Locate the cell with the specified text and output its (x, y) center coordinate. 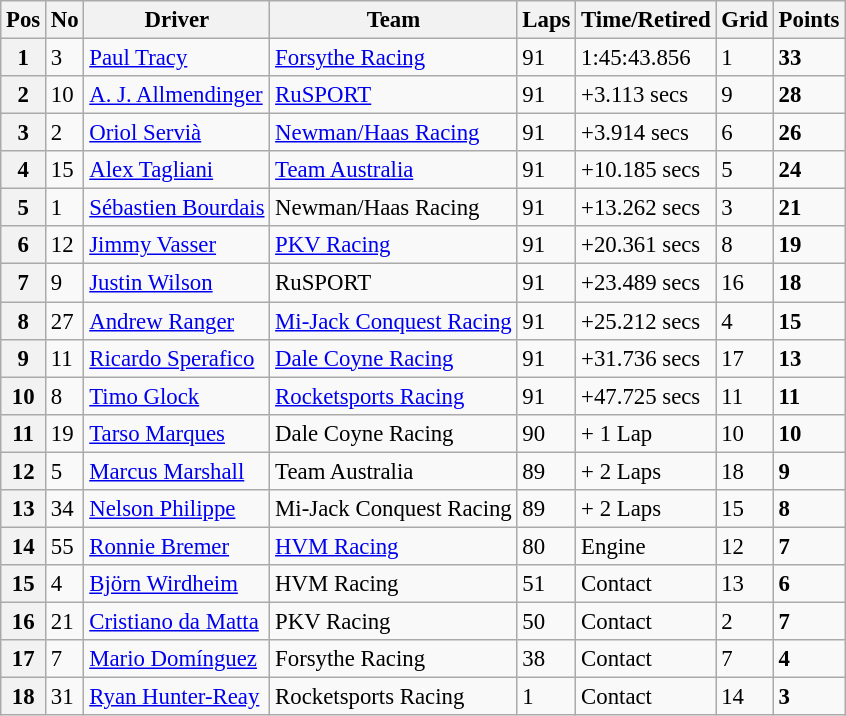
26 (808, 133)
Time/Retired (646, 20)
Oriol Servià (177, 133)
Points (808, 20)
Cristiano da Matta (177, 621)
Andrew Ranger (177, 321)
38 (546, 659)
Team (394, 20)
31 (65, 697)
+47.725 secs (646, 396)
Pos (24, 20)
+3.113 secs (646, 95)
Björn Wirdheim (177, 584)
+3.914 secs (646, 133)
Sébastien Bourdais (177, 208)
Paul Tracy (177, 58)
27 (65, 321)
28 (808, 95)
51 (546, 584)
Driver (177, 20)
Laps (546, 20)
+10.185 secs (646, 170)
Nelson Philippe (177, 509)
Ronnie Bremer (177, 546)
Engine (646, 546)
90 (546, 433)
80 (546, 546)
Jimmy Vasser (177, 245)
+25.212 secs (646, 321)
Timo Glock (177, 396)
50 (546, 621)
+31.736 secs (646, 358)
No (65, 20)
Marcus Marshall (177, 471)
Alex Tagliani (177, 170)
Tarso Marques (177, 433)
+13.262 secs (646, 208)
Justin Wilson (177, 283)
33 (808, 58)
55 (65, 546)
+23.489 secs (646, 283)
Grid (744, 20)
1:45:43.856 (646, 58)
Ryan Hunter-Reay (177, 697)
24 (808, 170)
A. J. Allmendinger (177, 95)
+20.361 secs (646, 245)
Mario Domínguez (177, 659)
+ 1 Lap (646, 433)
34 (65, 509)
Ricardo Sperafico (177, 358)
